Pinpoint the cell where the given text exists, returning its [X, Y] midpoint coordinate. 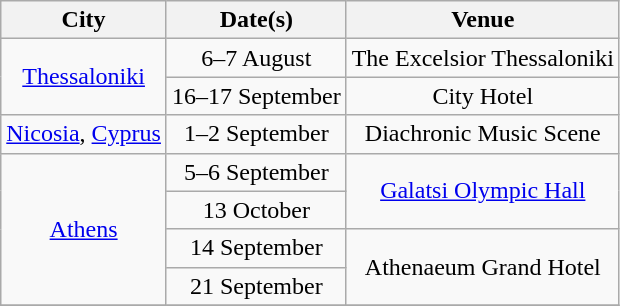
Date(s) [256, 20]
5–6 September [256, 172]
Athenaeum Grand Hotel [482, 267]
City Hotel [482, 96]
The Excelsior Thessaloniki [482, 58]
Thessaloniki [84, 77]
Venue [482, 20]
Galatsi Olympic Hall [482, 191]
16–17 September [256, 96]
Diachronic Music Scene [482, 134]
Athens [84, 229]
14 September [256, 248]
6–7 August [256, 58]
Nicosia, Cyprus [84, 134]
City [84, 20]
21 September [256, 286]
1–2 September [256, 134]
13 October [256, 210]
